Return [x, y] of the center of cell containing provided text 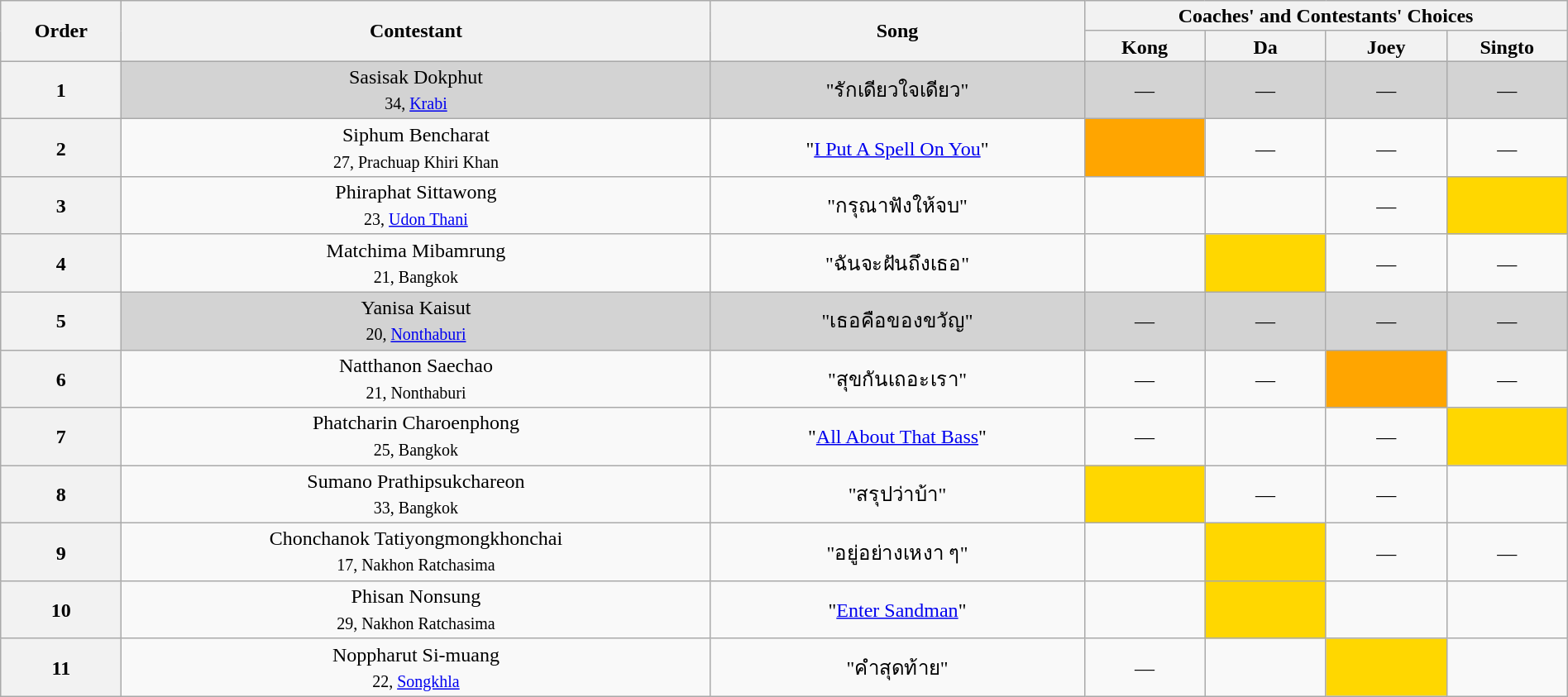
Song [897, 31]
"สรุปว่าบ้า" [897, 494]
5 [61, 321]
Coaches' and Contestants' Choices [1326, 17]
4 [61, 263]
Joey [1386, 46]
10 [61, 609]
1 [61, 90]
Phisan Nonsung29, Nakhon Ratchasima [416, 609]
Yanisa Kaisut20, Nonthaburi [416, 321]
2 [61, 148]
Phatcharin Charoenphong25, Bangkok [416, 437]
Kong [1145, 46]
"All About That Bass" [897, 437]
"Enter Sandman" [897, 609]
Chonchanok Tatiyongmongkhonchai17, Nakhon Ratchasima [416, 552]
"รักเดียวใจเดียว" [897, 90]
"ฉันจะฝันถึงเธอ" [897, 263]
"เธอคือของขวัญ" [897, 321]
Contestant [416, 31]
6 [61, 379]
Phiraphat Sittawong23, Udon Thani [416, 206]
Order [61, 31]
7 [61, 437]
Siphum Bencharat27, Prachuap Khiri Khan [416, 148]
Noppharut Si-muang22, Songkhla [416, 667]
3 [61, 206]
Natthanon Saechao21, Nonthaburi [416, 379]
"อยู่อย่างเหงา ๆ" [897, 552]
"คำสุดท้าย" [897, 667]
"กรุณาฟังให้จบ" [897, 206]
"I Put A Spell On You" [897, 148]
Matchima Mibamrung21, Bangkok [416, 263]
Sasisak Dokphut34, Krabi [416, 90]
9 [61, 552]
11 [61, 667]
Singto [1507, 46]
"สุขกันเถอะเรา" [897, 379]
Da [1265, 46]
8 [61, 494]
Sumano Prathipsukchareon33, Bangkok [416, 494]
